Extract the [x, y] coordinate from the center of the cell holding the provided text.  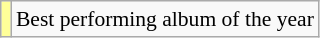
Best performing album of the year [165, 19]
